Identify which cell holds the provided text, then report its [X, Y] central coordinate. 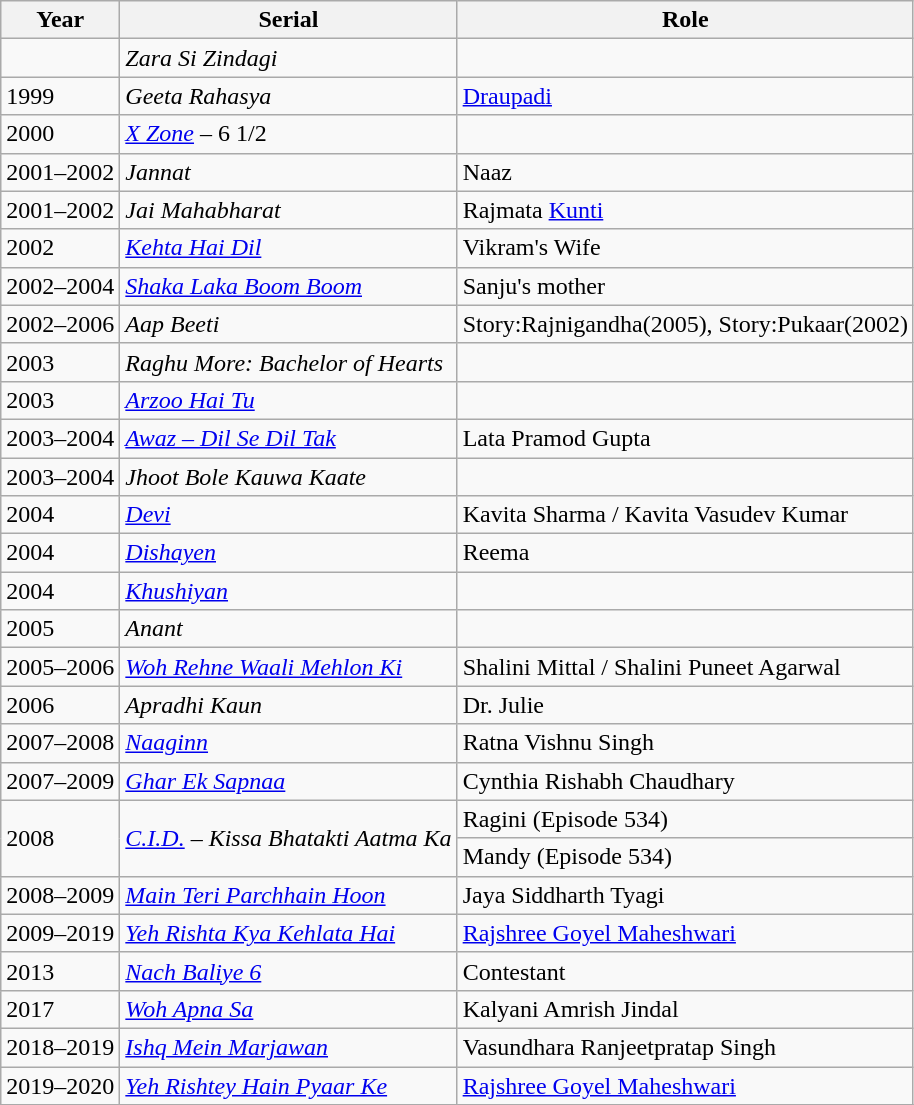
Khushiyan [288, 591]
Lata Pramod Gupta [685, 438]
C.I.D. – Kissa Bhatakti Aatma Ka [288, 838]
Aap Beeti [288, 324]
Reema [685, 553]
Ghar Ek Sapnaa [288, 781]
2019–2020 [60, 1085]
Draupadi [685, 96]
Kavita Sharma / Kavita Vasudev Kumar [685, 515]
Kalyani Amrish Jindal [685, 1009]
Apradhi Kaun [288, 705]
Rajmata Kunti [685, 210]
Serial [288, 20]
Yeh Rishtey Hain Pyaar Ke [288, 1085]
Story:Rajnigandha(2005), Story:Pukaar(2002) [685, 324]
2007–2009 [60, 781]
Jhoot Bole Kauwa Kaate [288, 477]
2008 [60, 838]
Naaginn [288, 743]
Jai Mahabharat [288, 210]
Cynthia Rishabh Chaudhary [685, 781]
Dishayen [288, 553]
Ragini (Episode 534) [685, 819]
Shaka Laka Boom Boom [288, 286]
1999 [60, 96]
Devi [288, 515]
2008–2009 [60, 895]
2005–2006 [60, 667]
Awaz – Dil Se Dil Tak [288, 438]
Arzoo Hai Tu [288, 400]
2007–2008 [60, 743]
Jannat [288, 172]
X Zone – 6 1/2 [288, 134]
Dr. Julie [685, 705]
Zara Si Zindagi [288, 58]
2013 [60, 971]
2006 [60, 705]
2002–2004 [60, 286]
Ratna Vishnu Singh [685, 743]
Ishq Mein Marjawan [288, 1047]
Geeta Rahasya [288, 96]
Mandy (Episode 534) [685, 857]
2018–2019 [60, 1047]
2009–2019 [60, 933]
Nach Baliye 6 [288, 971]
Woh Rehne Waali Mehlon Ki [288, 667]
Sanju's mother [685, 286]
Role [685, 20]
Vikram's Wife [685, 248]
2017 [60, 1009]
Naaz [685, 172]
2002–2006 [60, 324]
Year [60, 20]
Jaya Siddharth Tyagi [685, 895]
Woh Apna Sa [288, 1009]
Raghu More: Bachelor of Hearts [288, 362]
Shalini Mittal / Shalini Puneet Agarwal [685, 667]
Yeh Rishta Kya Kehlata Hai [288, 933]
2005 [60, 629]
Vasundhara Ranjeetpratap Singh [685, 1047]
Kehta Hai Dil [288, 248]
Contestant [685, 971]
Anant [288, 629]
2000 [60, 134]
Main Teri Parchhain Hoon [288, 895]
2002 [60, 248]
